Provide the (x, y) coordinate of the cell's center where the given text is located.  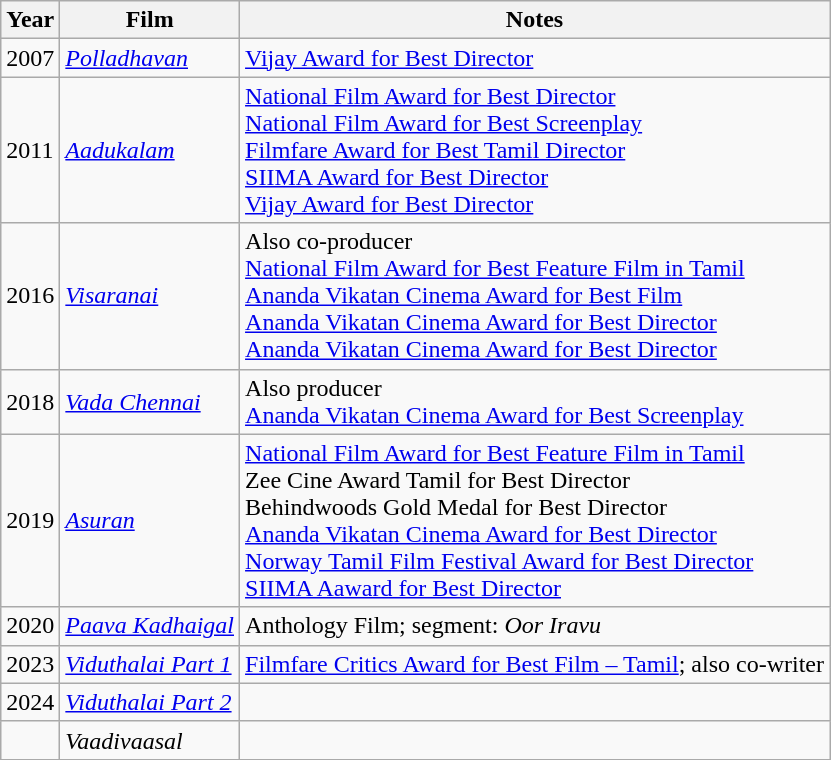
2020 (30, 626)
Vada Chennai (150, 402)
2023 (30, 664)
Vijay Award for Best Director (535, 58)
Viduthalai Part 1 (150, 664)
Aadukalam (150, 150)
Polladhavan (150, 58)
Filmfare Critics Award for Best Film – Tamil; also co-writer (535, 664)
Film (150, 20)
2007 (30, 58)
2019 (30, 520)
Anthology Film; segment: Oor Iravu (535, 626)
Paava Kadhaigal (150, 626)
2018 (30, 402)
Also producerAnanda Vikatan Cinema Award for Best Screenplay (535, 402)
Visaranai (150, 296)
Asuran (150, 520)
Year (30, 20)
2024 (30, 702)
Viduthalai Part 2 (150, 702)
2011 (30, 150)
Notes (535, 20)
2016 (30, 296)
Vaadivaasal (150, 740)
